For the text-containing cell, return its midpoint in (x, y) coordinate format. 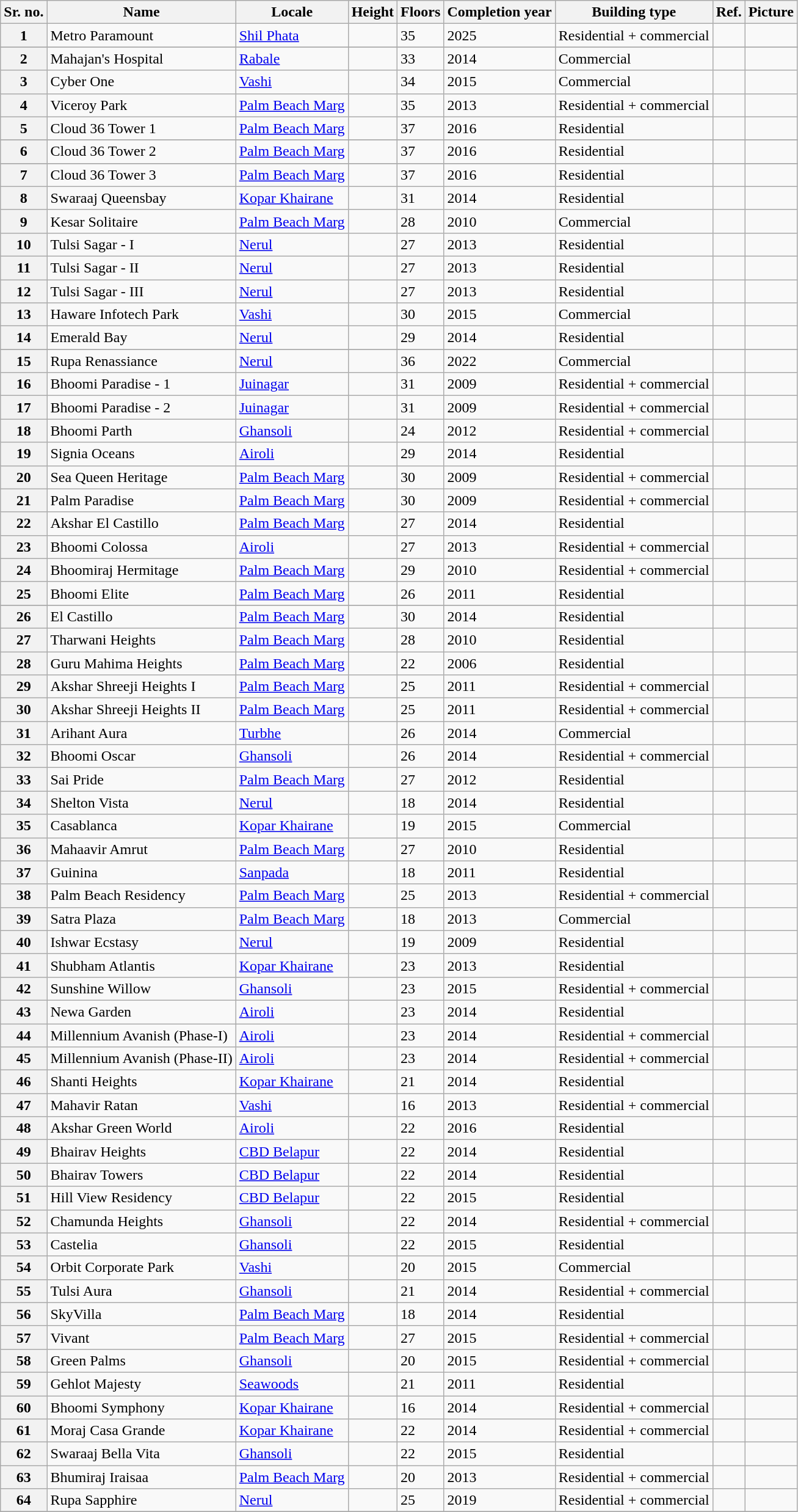
Mahajan's Hospital (142, 59)
32 (24, 756)
Viceroy Park (142, 105)
38 (24, 896)
53 (24, 1244)
Shelton Vista (142, 803)
45 (24, 1059)
Turbhe (292, 733)
Bhairav Heights (142, 1152)
39 (24, 919)
Name (142, 12)
Rupa Sapphire (142, 1500)
2025 (499, 35)
Kesar Solitaire (142, 221)
8 (24, 198)
14 (24, 338)
Castelia (142, 1244)
63 (24, 1477)
52 (24, 1221)
Akshar Shreeji Heights II (142, 710)
Vivant (142, 1337)
Gehlot Majesty (142, 1384)
Akshar Shreeji Heights I (142, 687)
Palm Beach Residency (142, 896)
Millennium Avanish (Phase-I) (142, 1035)
6 (24, 152)
Akshar El Castillo (142, 524)
2006 (499, 663)
Seawoods (292, 1384)
Signia Oceans (142, 454)
Hill View Residency (142, 1198)
60 (24, 1407)
Cyber One (142, 82)
El Castillo (142, 616)
Emerald Bay (142, 338)
Orbit Corporate Park (142, 1268)
Cloud 36 Tower 2 (142, 152)
4 (24, 105)
Bhoomi Elite (142, 593)
2 (24, 59)
55 (24, 1291)
Bhoomi Colossa (142, 547)
Rupa Renassiance (142, 361)
Sai Pride (142, 780)
Moraj Casa Grande (142, 1431)
Sr. no. (24, 12)
Ishwar Ecstasy (142, 942)
Ref. (729, 12)
Tulsi Aura (142, 1291)
Metro Paramount (142, 35)
Bhumiraj Iraisaa (142, 1477)
59 (24, 1384)
64 (24, 1500)
41 (24, 965)
Sanpada (292, 872)
44 (24, 1035)
Bhoomi Oscar (142, 756)
47 (24, 1105)
Sea Queen Heritage (142, 477)
Haware Infotech Park (142, 315)
12 (24, 291)
Swaraaj Queensbay (142, 198)
Mahavir Ratan (142, 1105)
Floors (421, 12)
Newa Garden (142, 1012)
1 (24, 35)
Swaraaj Bella Vita (142, 1454)
Completion year (499, 12)
58 (24, 1360)
Green Palms (142, 1360)
48 (24, 1128)
2019 (499, 1500)
9 (24, 221)
Tulsi Sagar - I (142, 244)
42 (24, 988)
49 (24, 1152)
Cloud 36 Tower 3 (142, 175)
Tharwani Heights (142, 640)
40 (24, 942)
54 (24, 1268)
43 (24, 1012)
Sunshine Willow (142, 988)
17 (24, 407)
Tulsi Sagar - II (142, 268)
Akshar Green World (142, 1128)
5 (24, 128)
Building type (634, 12)
SkyVilla (142, 1314)
Millennium Avanish (Phase-II) (142, 1059)
Tulsi Sagar - III (142, 291)
Cloud 36 Tower 1 (142, 128)
61 (24, 1431)
Arihant Aura (142, 733)
Mahaavir Amrut (142, 849)
56 (24, 1314)
2022 (499, 361)
Bhoomi Paradise - 2 (142, 407)
Shubham Atlantis (142, 965)
57 (24, 1337)
Shil Phata (292, 35)
Palm Paradise (142, 500)
62 (24, 1454)
11 (24, 268)
Chamunda Heights (142, 1221)
Bhoomiraj Hermitage (142, 570)
Shanti Heights (142, 1082)
Locale (292, 12)
10 (24, 244)
15 (24, 361)
13 (24, 315)
Satra Plaza (142, 919)
Picture (771, 12)
Bhoomi Symphony (142, 1407)
Casablanca (142, 826)
Bhoomi Paradise - 1 (142, 384)
Guinina (142, 872)
51 (24, 1198)
Rabale (292, 59)
50 (24, 1175)
Guru Mahima Heights (142, 663)
Bhairav Towers (142, 1175)
Height (372, 12)
7 (24, 175)
3 (24, 82)
46 (24, 1082)
Bhoomi Parth (142, 431)
